Pinpoint the cell where the given text exists, returning its (X, Y) midpoint coordinate. 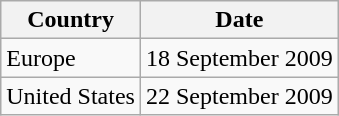
Europe (71, 58)
18 September 2009 (239, 58)
Date (239, 20)
United States (71, 96)
Country (71, 20)
22 September 2009 (239, 96)
